Return the (x, y) coordinate for the center point of the cell that contains the specified text.  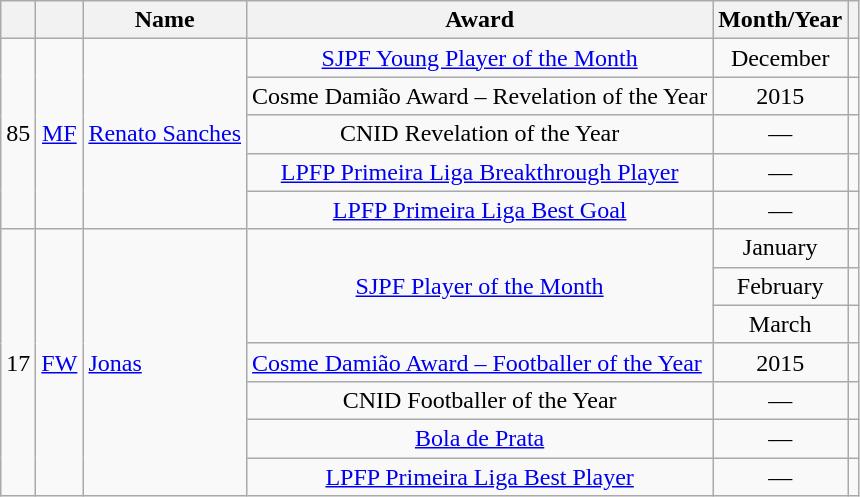
March (780, 324)
December (780, 58)
CNID Revelation of the Year (480, 134)
SJPF Young Player of the Month (480, 58)
Renato Sanches (165, 134)
Jonas (165, 362)
17 (18, 362)
SJPF Player of the Month (480, 286)
Cosme Damião Award – Footballer of the Year (480, 362)
January (780, 248)
Bola de Prata (480, 438)
LPFP Primeira Liga Best Player (480, 477)
LPFP Primeira Liga Breakthrough Player (480, 172)
LPFP Primeira Liga Best Goal (480, 210)
85 (18, 134)
Cosme Damião Award – Revelation of the Year (480, 96)
Name (165, 20)
Month/Year (780, 20)
CNID Footballer of the Year (480, 400)
February (780, 286)
Award (480, 20)
FW (60, 362)
MF (60, 134)
